Pinpoint the cell where the given text exists, returning its (x, y) midpoint coordinate. 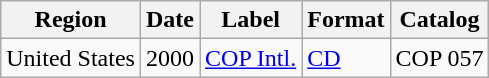
COP 057 (440, 58)
Label (251, 20)
Date (170, 20)
Format (346, 20)
United States (71, 58)
CD (346, 58)
Region (71, 20)
COP Intl. (251, 58)
Catalog (440, 20)
2000 (170, 58)
